Identify which cell holds the provided text, then report its [x, y] central coordinate. 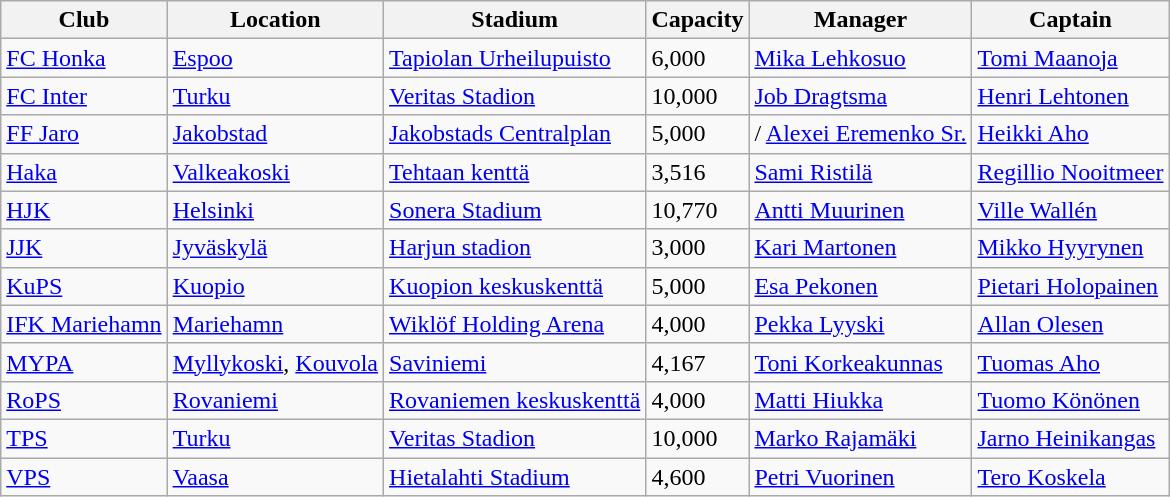
Antti Muurinen [860, 210]
MYPA [84, 362]
KuPS [84, 286]
RoPS [84, 400]
IFK Mariehamn [84, 324]
Haka [84, 172]
FF Jaro [84, 134]
Kuopion keskuskenttä [515, 286]
Stadium [515, 20]
Ville Wallén [1070, 210]
Tero Koskela [1070, 477]
VPS [84, 477]
Esa Pekonen [860, 286]
Pekka Lyyski [860, 324]
JJK [84, 248]
Espoo [275, 58]
Jakobstads Centralplan [515, 134]
HJK [84, 210]
Sonera Stadium [515, 210]
FC Inter [84, 96]
Kari Martonen [860, 248]
Location [275, 20]
Mikko Hyyrynen [1070, 248]
Tuomo Könönen [1070, 400]
Pietari Holopainen [1070, 286]
Matti Hiukka [860, 400]
Regillio Nooitmeer [1070, 172]
Capacity [698, 20]
Sami Ristilä [860, 172]
3,000 [698, 248]
FC Honka [84, 58]
Hietalahti Stadium [515, 477]
Marko Rajamäki [860, 438]
Myllykoski, Kouvola [275, 362]
Kuopio [275, 286]
Harjun stadion [515, 248]
Saviniemi [515, 362]
Mika Lehkosuo [860, 58]
6,000 [698, 58]
Jakobstad [275, 134]
Mariehamn [275, 324]
Rovaniemi [275, 400]
Club [84, 20]
Allan Olesen [1070, 324]
Tapiolan Urheilupuisto [515, 58]
Jarno Heinikangas [1070, 438]
3,516 [698, 172]
Helsinki [275, 210]
Rovaniemen keskuskenttä [515, 400]
Job Dragtsma [860, 96]
TPS [84, 438]
Wiklöf Holding Arena [515, 324]
10,770 [698, 210]
Tehtaan kenttä [515, 172]
Petri Vuorinen [860, 477]
Tuomas Aho [1070, 362]
4,600 [698, 477]
Henri Lehtonen [1070, 96]
Valkeakoski [275, 172]
Jyväskylä [275, 248]
Captain [1070, 20]
Toni Korkeakunnas [860, 362]
Tomi Maanoja [1070, 58]
Heikki Aho [1070, 134]
Vaasa [275, 477]
/ Alexei Eremenko Sr. [860, 134]
4,167 [698, 362]
Manager [860, 20]
